Return (X, Y) of the center of cell containing provided text 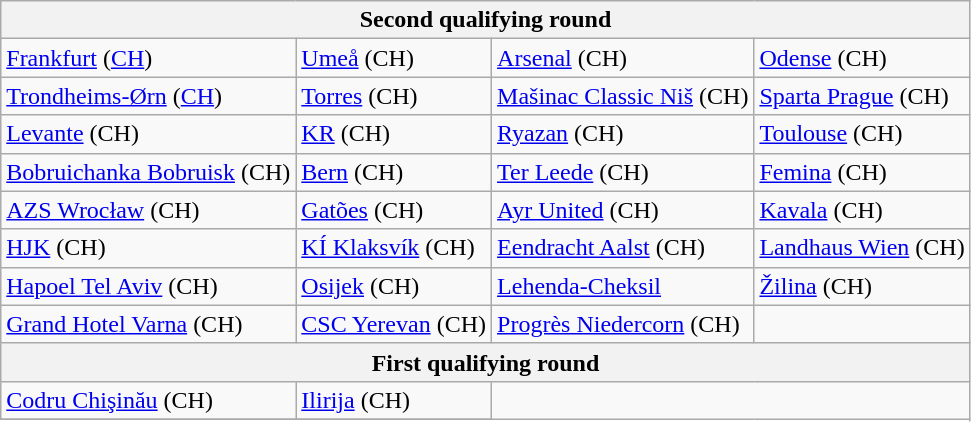
Bern (CH) (394, 172)
Odense (CH) (862, 58)
Arsenal (CH) (623, 58)
Progrès Niedercorn (CH) (623, 324)
Kavala (CH) (862, 210)
Levante (CH) (148, 134)
Torres (CH) (394, 96)
HJK (CH) (148, 248)
Umeå (CH) (394, 58)
Femina (CH) (862, 172)
AZS Wrocław (CH) (148, 210)
Mašinac Classic Niš (CH) (623, 96)
Trondheims-Ørn (CH) (148, 96)
CSC Yerevan (CH) (394, 324)
Grand Hotel Varna (CH) (148, 324)
Ter Leede (CH) (623, 172)
Second qualifying round (486, 20)
Lehenda-Cheksil (623, 286)
Landhaus Wien (CH) (862, 248)
Bobruichanka Bobruisk (CH) (148, 172)
Žilina (CH) (862, 286)
Osijek (CH) (394, 286)
KÍ Klaksvík (CH) (394, 248)
Eendracht Aalst (CH) (623, 248)
Toulouse (CH) (862, 134)
First qualifying round (486, 362)
Ilirija (CH) (394, 400)
Sparta Prague (CH) (862, 96)
Ayr United (CH) (623, 210)
Ryazan (CH) (623, 134)
Codru Chişinău (CH) (148, 400)
Gatões (CH) (394, 210)
Frankfurt (CH) (148, 58)
Hapoel Tel Aviv (CH) (148, 286)
KR (CH) (394, 134)
